Provide the (X, Y) coordinate of the cell's center where the given text is located.  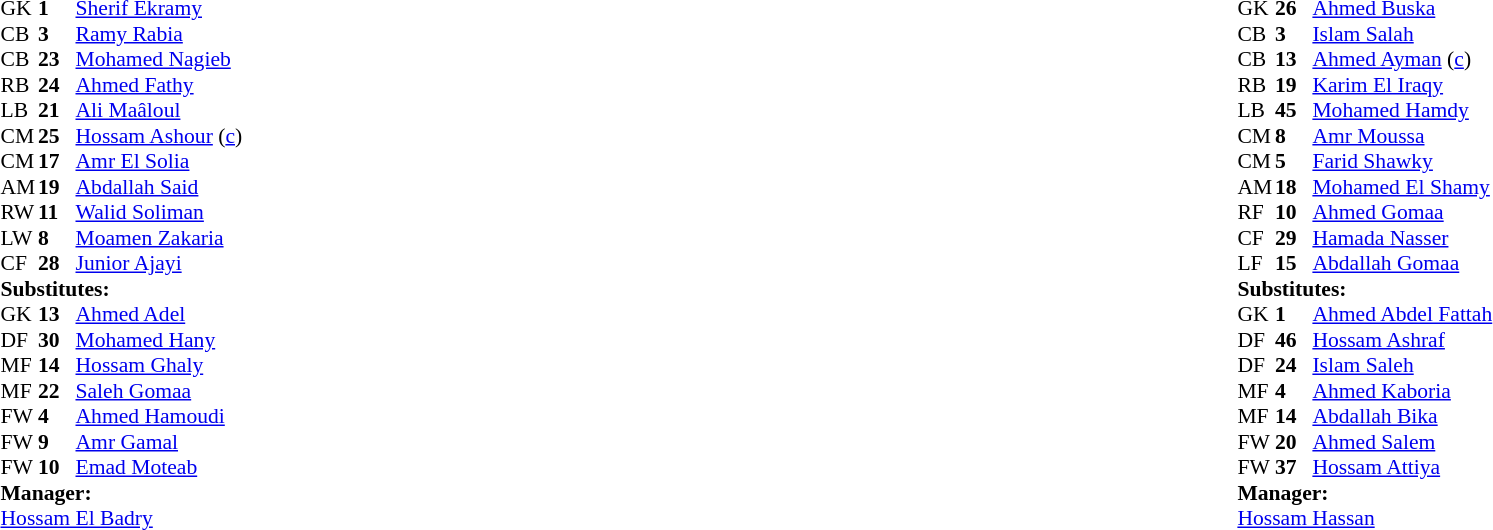
Islam Saleh (1402, 365)
Ahmed Salem (1402, 442)
Hamada Nasser (1402, 238)
20 (1294, 442)
37 (1294, 467)
Ahmed Ayman (c) (1402, 59)
Saleh Gomaa (160, 391)
23 (57, 59)
Abdallah Said (160, 187)
Ahmed Kaboria (1402, 391)
Hossam Attiya (1402, 467)
Mohamed Hamdy (1402, 111)
Abdallah Bika (1402, 417)
Junior Ajayi (160, 263)
28 (57, 263)
Emad Moteab (160, 467)
Hossam Ashour (c) (160, 136)
Ahmed Adel (160, 315)
30 (57, 340)
Ahmed Abdel Fattah (1402, 315)
9 (57, 442)
Amr Gamal (160, 442)
46 (1294, 340)
1 (1294, 315)
Hossam Ashraf (1402, 340)
Mohamed Hany (160, 340)
Walid Soliman (160, 213)
RF (1256, 213)
21 (57, 111)
Mohamed El Shamy (1402, 187)
Ali Maâloul (160, 111)
17 (57, 161)
Ahmed Fathy (160, 85)
Moamen Zakaria (160, 238)
Ramy Rabia (160, 34)
Ahmed Hamoudi (160, 417)
15 (1294, 263)
Mohamed Nagieb (160, 59)
RW (19, 213)
29 (1294, 238)
Karim El Iraqy (1402, 85)
Ahmed Gomaa (1402, 213)
Hossam Ghaly (160, 365)
Amr Moussa (1402, 136)
22 (57, 391)
11 (57, 213)
25 (57, 136)
18 (1294, 187)
Islam Salah (1402, 34)
LF (1256, 263)
45 (1294, 111)
Amr El Solia (160, 161)
5 (1294, 161)
LW (19, 238)
Abdallah Gomaa (1402, 263)
Farid Shawky (1402, 161)
